Output the (X, Y) coordinate of the center of the cell containing the given text.  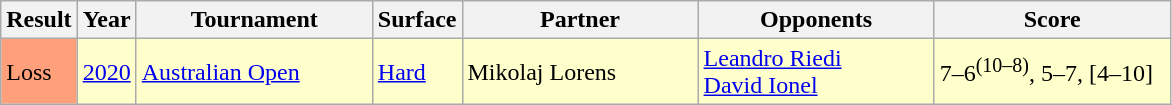
Mikolaj Lorens (580, 72)
Score (1052, 20)
Tournament (254, 20)
Hard (417, 72)
Surface (417, 20)
2020 (106, 72)
7–6(10–8), 5–7, [4–10] (1052, 72)
Leandro Riedi David Ionel (816, 72)
Result (39, 20)
Australian Open (254, 72)
Year (106, 20)
Opponents (816, 20)
Partner (580, 20)
Loss (39, 72)
